Identify which cell holds the provided text, then report its [x, y] central coordinate. 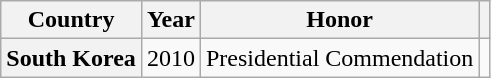
Country [72, 20]
Honor [339, 20]
South Korea [72, 58]
Year [170, 20]
2010 [170, 58]
Presidential Commendation [339, 58]
